Extract the [x, y] coordinate from the center of the cell holding the provided text.  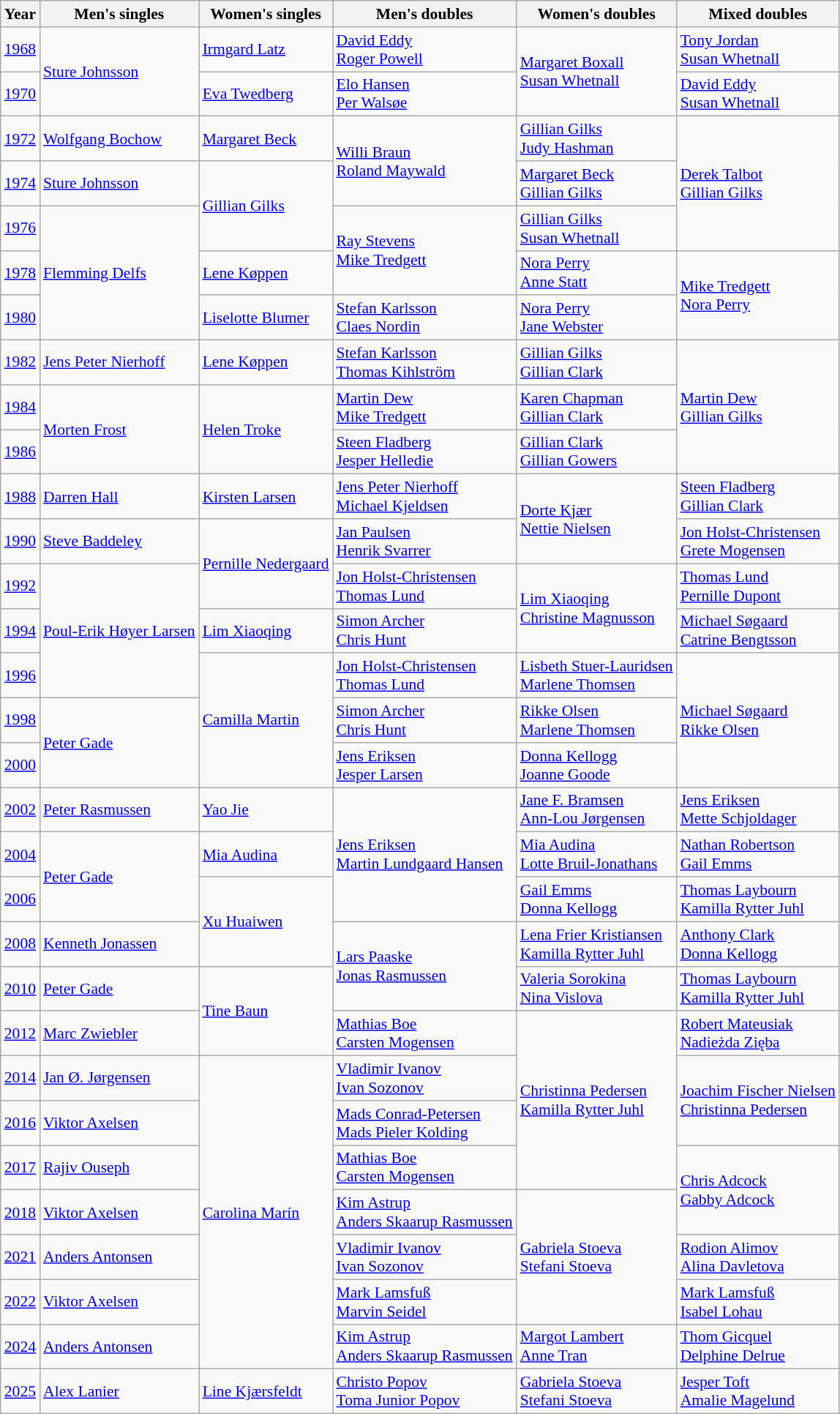
Jan Ø. Jørgensen [119, 1079]
Carolina Marín [266, 1213]
Eva Twedberg [266, 94]
Elo Hansen Per Walsøe [424, 94]
1970 [20, 94]
Helen Troke [266, 430]
1990 [20, 542]
2002 [20, 809]
Mark Lamsfuß Isabel Lohau [758, 1301]
Thomas Lund Pernille Dupont [758, 586]
Men's singles [119, 14]
Thom Gicquel Delphine Delrue [758, 1347]
2018 [20, 1212]
Gillian Gilks [266, 206]
2016 [20, 1123]
2022 [20, 1301]
Yao Jie [266, 809]
Year [20, 14]
Margot Lambert Anne Tran [597, 1347]
Valeria Sorokina Nina Vislova [597, 988]
Jens Peter Nierhoff [119, 363]
Poul-Erik Høyer Larsen [119, 631]
Christo Popov Toma Junior Popov [424, 1392]
1986 [20, 452]
Robert Mateusiak Nadieżda Zięba [758, 1033]
Rodion Alimov Alina Davletova [758, 1257]
Jane F. Bramsen Ann-Lou Jørgensen [597, 809]
Gillian Gilks Susan Whetnall [597, 228]
2014 [20, 1079]
David Eddy Roger Powell [424, 50]
Gillian Gilks Gillian Clark [597, 363]
Lisbeth Stuer-Lauridsen Marlene Thomsen [597, 676]
2006 [20, 899]
Camilla Martin [266, 720]
1978 [20, 272]
Tine Baun [266, 1011]
Jens Eriksen Mette Schjoldager [758, 809]
Margaret Beck [266, 139]
Mia Audina [266, 855]
David Eddy Susan Whetnall [758, 94]
1992 [20, 586]
Kirsten Larsen [266, 496]
1982 [20, 363]
Women's doubles [597, 14]
Nathan Robertson Gail Emms [758, 855]
2017 [20, 1168]
1984 [20, 407]
Mia Audina Lotte Bruil-Jonathans [597, 855]
1998 [20, 720]
Rajiv Ouseph [119, 1168]
1976 [20, 228]
1980 [20, 318]
Wolfgang Bochow [119, 139]
2025 [20, 1392]
Martin Dew Mike Tredgett [424, 407]
Martin Dew Gillian Gilks [758, 407]
2021 [20, 1257]
Mike Tredgett Nora Perry [758, 295]
Pernille Nedergaard [266, 564]
Lena Frier Kristiansen Kamilla Rytter Juhl [597, 944]
Nora Perry Jane Webster [597, 318]
2010 [20, 988]
1996 [20, 676]
Morten Frost [119, 430]
Liselotte Blumer [266, 318]
Ray Stevens Mike Tredgett [424, 250]
Peter Rasmussen [119, 809]
Women's singles [266, 14]
Jens Peter Nierhoff Michael Kjeldsen [424, 496]
Jan Paulsen Henrik Svarrer [424, 542]
Steen Fladberg Gillian Clark [758, 496]
Rikke Olsen Marlene Thomsen [597, 720]
2024 [20, 1347]
Margaret Boxall Susan Whetnall [597, 72]
Jon Holst-Christensen Grete Mogensen [758, 542]
Jesper Toft Amalie Magelund [758, 1392]
Gail Emms Donna Kellogg [597, 899]
Jens Eriksen Jesper Larsen [424, 766]
Alex Lanier [119, 1392]
2008 [20, 944]
Karen Chapman Gillian Clark [597, 407]
1972 [20, 139]
Mark Lamsfuß Marvin Seidel [424, 1301]
Lim Xiaoqing [266, 631]
Nora Perry Anne Statt [597, 272]
Jens Eriksen Martin Lundgaard Hansen [424, 855]
Xu Huaiwen [266, 921]
Derek Talbot Gillian Gilks [758, 183]
1974 [20, 183]
Marc Zwiebler [119, 1033]
Steve Baddeley [119, 542]
Flemming Delfs [119, 272]
Lars Paaske Jonas Rasmussen [424, 966]
Joachim Fischer Nielsen Christinna Pedersen [758, 1101]
Anthony Clark Donna Kellogg [758, 944]
1988 [20, 496]
Gillian Gilks Judy Hashman [597, 139]
Stefan Karlsson Thomas Kihlström [424, 363]
2004 [20, 855]
Dorte Kjær Nettie Nielsen [597, 519]
1968 [20, 50]
Lim Xiaoqing Christine Magnusson [597, 608]
Tony Jordan Susan Whetnall [758, 50]
Mads Conrad-Petersen Mads Pieler Kolding [424, 1123]
Irmgard Latz [266, 50]
Steen Fladberg Jesper Helledie [424, 452]
Men's doubles [424, 14]
Line Kjærsfeldt [266, 1392]
1994 [20, 631]
Christinna Pedersen Kamilla Rytter Juhl [597, 1101]
2012 [20, 1033]
Gillian Clark Gillian Gowers [597, 452]
2000 [20, 766]
Darren Hall [119, 496]
Michael Søgaard Catrine Bengtsson [758, 631]
Donna Kellogg Joanne Goode [597, 766]
Chris Adcock Gabby Adcock [758, 1190]
Willi Braun Roland Maywald [424, 161]
Kenneth Jonassen [119, 944]
Stefan Karlsson Claes Nordin [424, 318]
Margaret Beck Gillian Gilks [597, 183]
Michael Søgaard Rikke Olsen [758, 720]
Mixed doubles [758, 14]
